Determine the [x, y] coordinate at the center of the cell enclosing the given text.  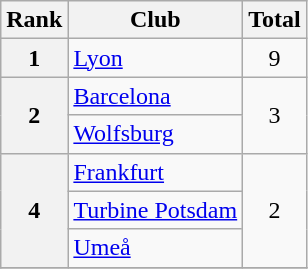
Club [156, 20]
Lyon [156, 58]
3 [275, 115]
Barcelona [156, 96]
1 [34, 58]
Total [275, 20]
Frankfurt [156, 172]
Rank [34, 20]
Wolfsburg [156, 134]
Umeå [156, 248]
9 [275, 58]
Turbine Potsdam [156, 210]
4 [34, 210]
